Return [X, Y] of the center of cell containing provided text 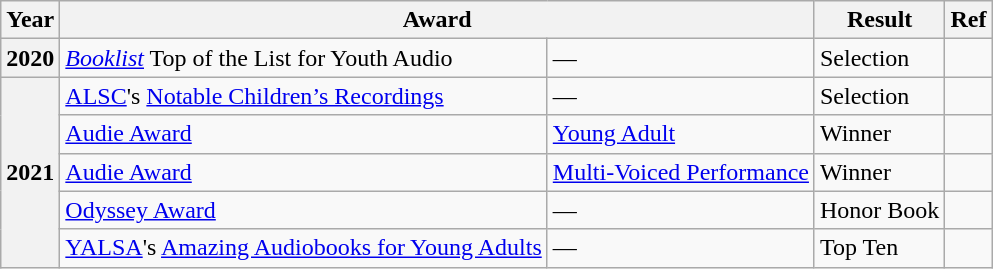
YALSA's Amazing Audiobooks for Young Adults [304, 248]
2021 [30, 172]
ALSC's Notable Children’s Recordings [304, 96]
Booklist Top of the List for Youth Audio [304, 58]
Result [879, 20]
Year [30, 20]
Multi-Voiced Performance [680, 172]
Top Ten [879, 248]
Ref [968, 20]
Award [438, 20]
Odyssey Award [304, 210]
Young Adult [680, 134]
2020 [30, 58]
Honor Book [879, 210]
